Scan for the cell matching the given text and deliver its [x, y] coordinate at center. 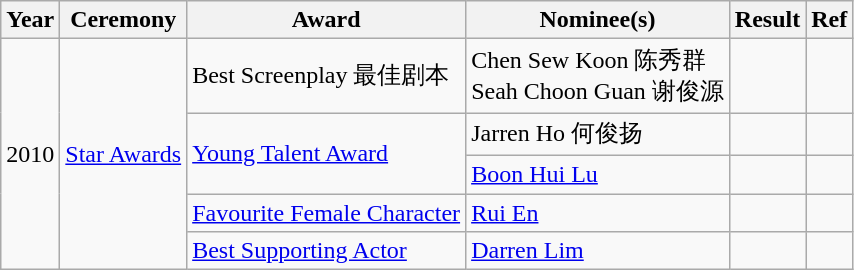
Best Supporting Actor [326, 251]
Nominee(s) [598, 20]
Jarren Ho 何俊扬 [598, 134]
Boon Hui Lu [598, 174]
Rui En [598, 213]
Chen Sew Koon 陈秀群Seah Choon Guan 谢俊源 [598, 76]
Ceremony [124, 20]
Best Screenplay 最佳剧本 [326, 76]
Award [326, 20]
Favourite Female Character [326, 213]
Result [767, 20]
Star Awards [124, 154]
2010 [30, 154]
Darren Lim [598, 251]
Year [30, 20]
Young Talent Award [326, 154]
Ref [830, 20]
